Detect which cell encompasses the target text, then output its [X, Y] center coordinate. 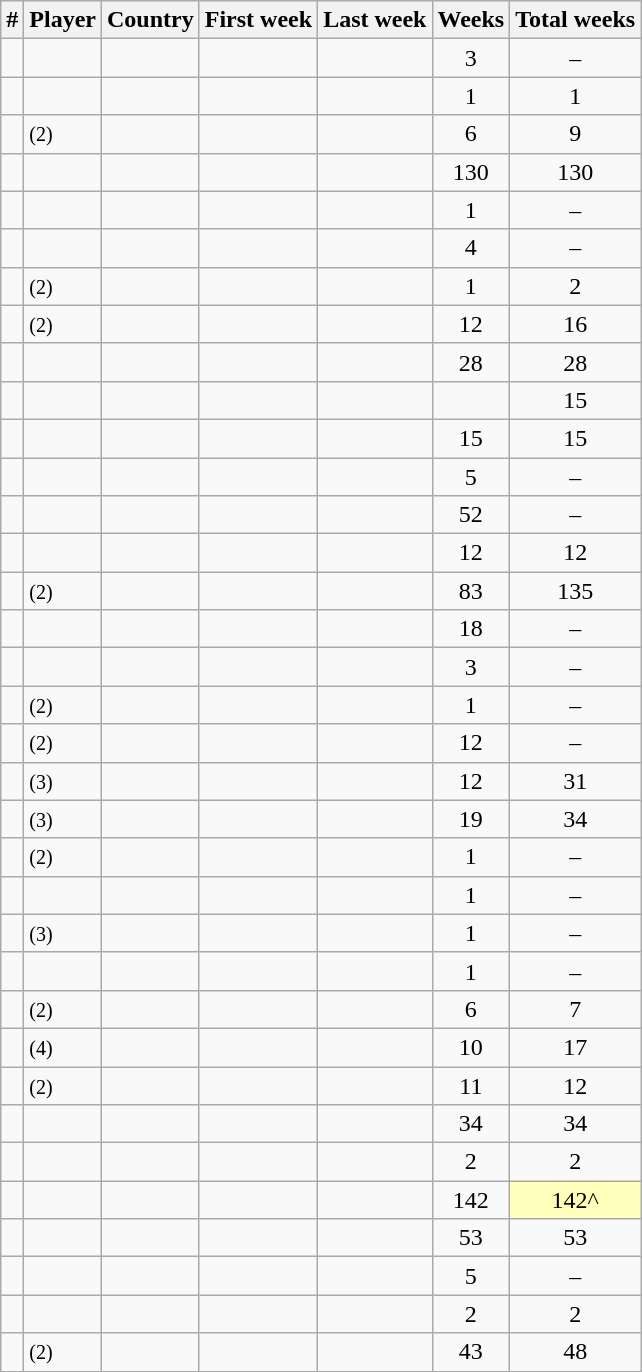
# [12, 20]
4 [471, 248]
83 [471, 591]
First week [258, 20]
Last week [375, 20]
142 [471, 1200]
52 [471, 515]
17 [576, 1047]
16 [576, 324]
Country [151, 20]
10 [471, 1047]
19 [471, 819]
Total weeks [576, 20]
18 [471, 629]
Player [63, 20]
43 [471, 1352]
142^ [576, 1200]
(4) [63, 1047]
Weeks [471, 20]
11 [471, 1085]
7 [576, 1009]
48 [576, 1352]
31 [576, 781]
9 [576, 134]
135 [576, 591]
